Locate the cell with the specified text and output its [x, y] center coordinate. 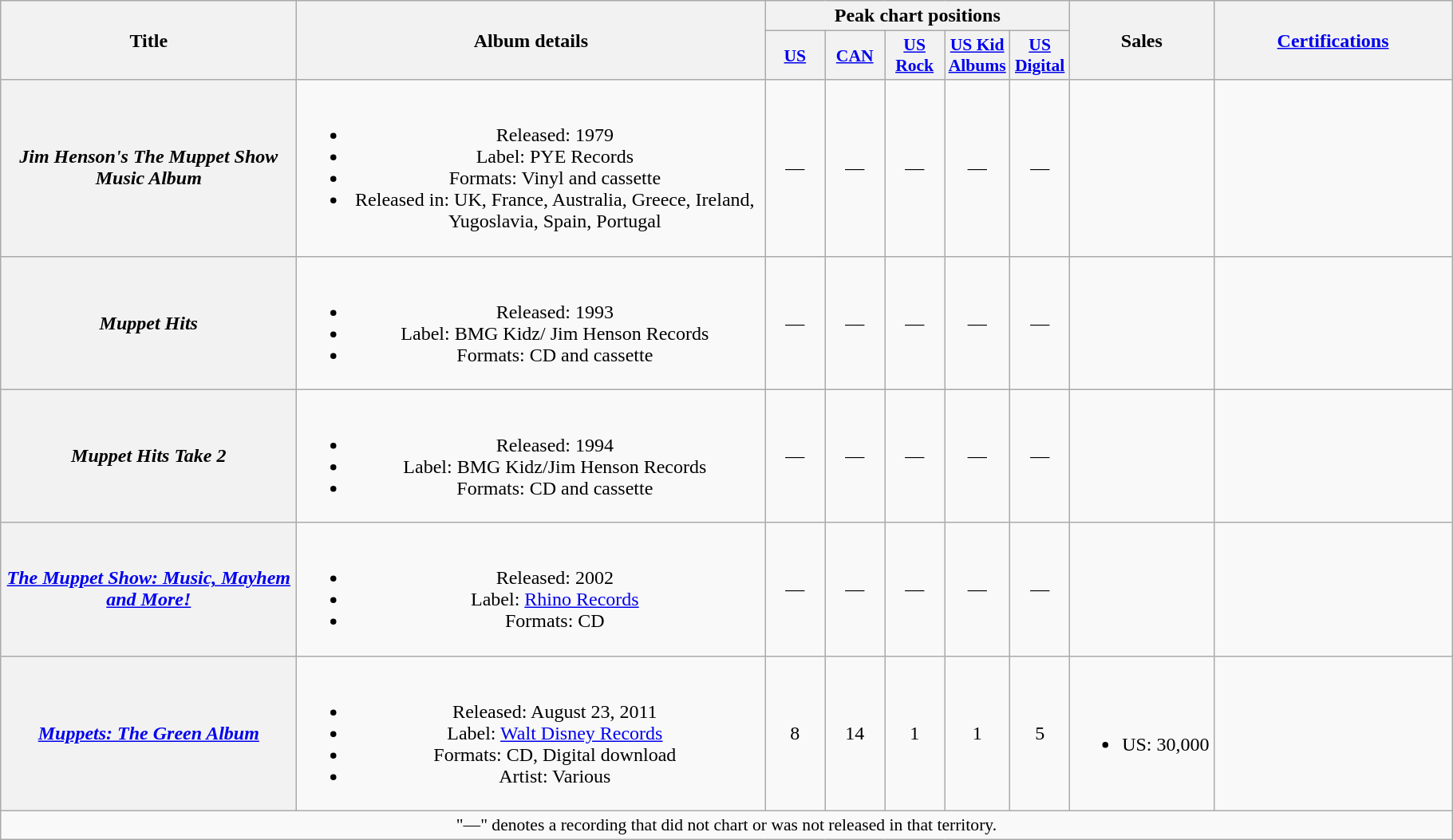
Sales [1142, 40]
Certifications [1333, 40]
US: 30,000 [1142, 733]
Album details [531, 40]
US Digital [1040, 56]
US Kid Albums [977, 56]
CAN [855, 56]
14 [855, 733]
8 [795, 733]
US [795, 56]
The Muppet Show: Music, Mayhem and More! [148, 589]
5 [1040, 733]
Released: 1994Label: BMG Kidz/Jim Henson RecordsFormats: CD and cassette [531, 456]
"—" denotes a recording that did not chart or was not released in that territory. [726, 825]
Muppet Hits Take 2 [148, 456]
Muppets: The Green Album [148, 733]
Released: 1993Label: BMG Kidz/ Jim Henson RecordsFormats: CD and cassette [531, 322]
Released: 2002Label: Rhino RecordsFormats: CD [531, 589]
Released: 1979Label: PYE RecordsFormats: Vinyl and cassetteReleased in: UK, France, Australia, Greece, Ireland, Yugoslavia, Spain, Portugal [531, 168]
Released: August 23, 2011Label: Walt Disney RecordsFormats: CD, Digital downloadArtist: Various [531, 733]
Muppet Hits [148, 322]
US Rock [914, 56]
Peak chart positions [918, 16]
Title [148, 40]
Jim Henson's The Muppet Show Music Album [148, 168]
